Find where the given text appears and provide that cell's center as (X, Y) coordinate. 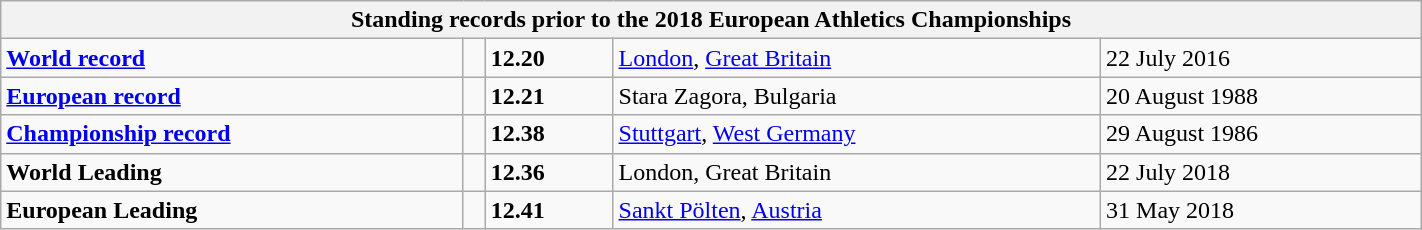
29 August 1986 (1262, 134)
Stara Zagora, Bulgaria (857, 96)
Sankt Pölten, Austria (857, 210)
12.38 (549, 134)
31 May 2018 (1262, 210)
Stuttgart, West Germany (857, 134)
12.21 (549, 96)
12.36 (549, 172)
European Leading (232, 210)
European record (232, 96)
World Leading (232, 172)
Standing records prior to the 2018 European Athletics Championships (711, 20)
22 July 2018 (1262, 172)
Championship record (232, 134)
World record (232, 58)
20 August 1988 (1262, 96)
12.20 (549, 58)
22 July 2016 (1262, 58)
12.41 (549, 210)
